Output the [X, Y] coordinate of the center of the cell containing the given text.  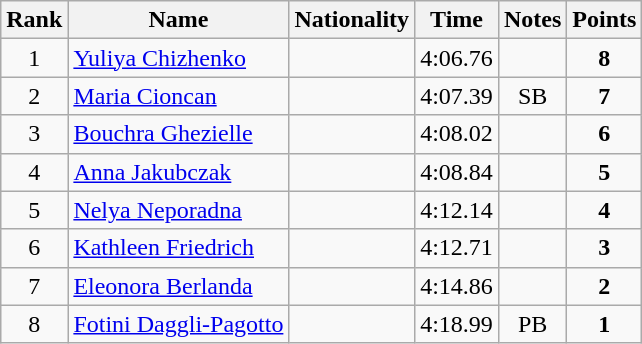
Points [604, 20]
Nelya Neporadna [178, 210]
PB [532, 324]
Notes [532, 20]
Time [457, 20]
4:08.02 [457, 134]
Anna Jakubczak [178, 172]
4:18.99 [457, 324]
Fotini Daggli-Pagotto [178, 324]
SB [532, 96]
Yuliya Chizhenko [178, 58]
4:14.86 [457, 286]
Kathleen Friedrich [178, 248]
Name [178, 20]
Nationality [352, 20]
4:08.84 [457, 172]
4:12.71 [457, 248]
4:06.76 [457, 58]
Rank [34, 20]
4:12.14 [457, 210]
Eleonora Berlanda [178, 286]
Maria Cioncan [178, 96]
Bouchra Ghezielle [178, 134]
4:07.39 [457, 96]
